Find where the given text appears and provide that cell's center as [x, y] coordinate. 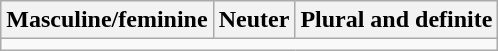
Plural and definite [396, 20]
Masculine/feminine [107, 20]
Neuter [254, 20]
